Output the [X, Y] coordinate of the center of the cell containing the given text.  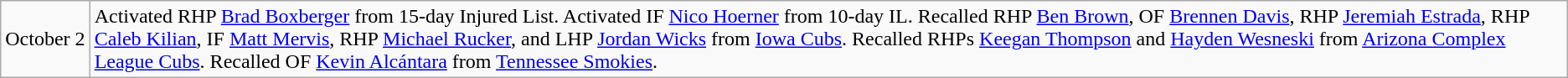
October 2 [45, 39]
